Locate the cell with the specified text and output its [X, Y] center coordinate. 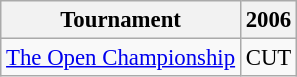
Tournament [121, 20]
CUT [268, 58]
2006 [268, 20]
The Open Championship [121, 58]
